For the text-containing cell, return its midpoint in [X, Y] coordinate format. 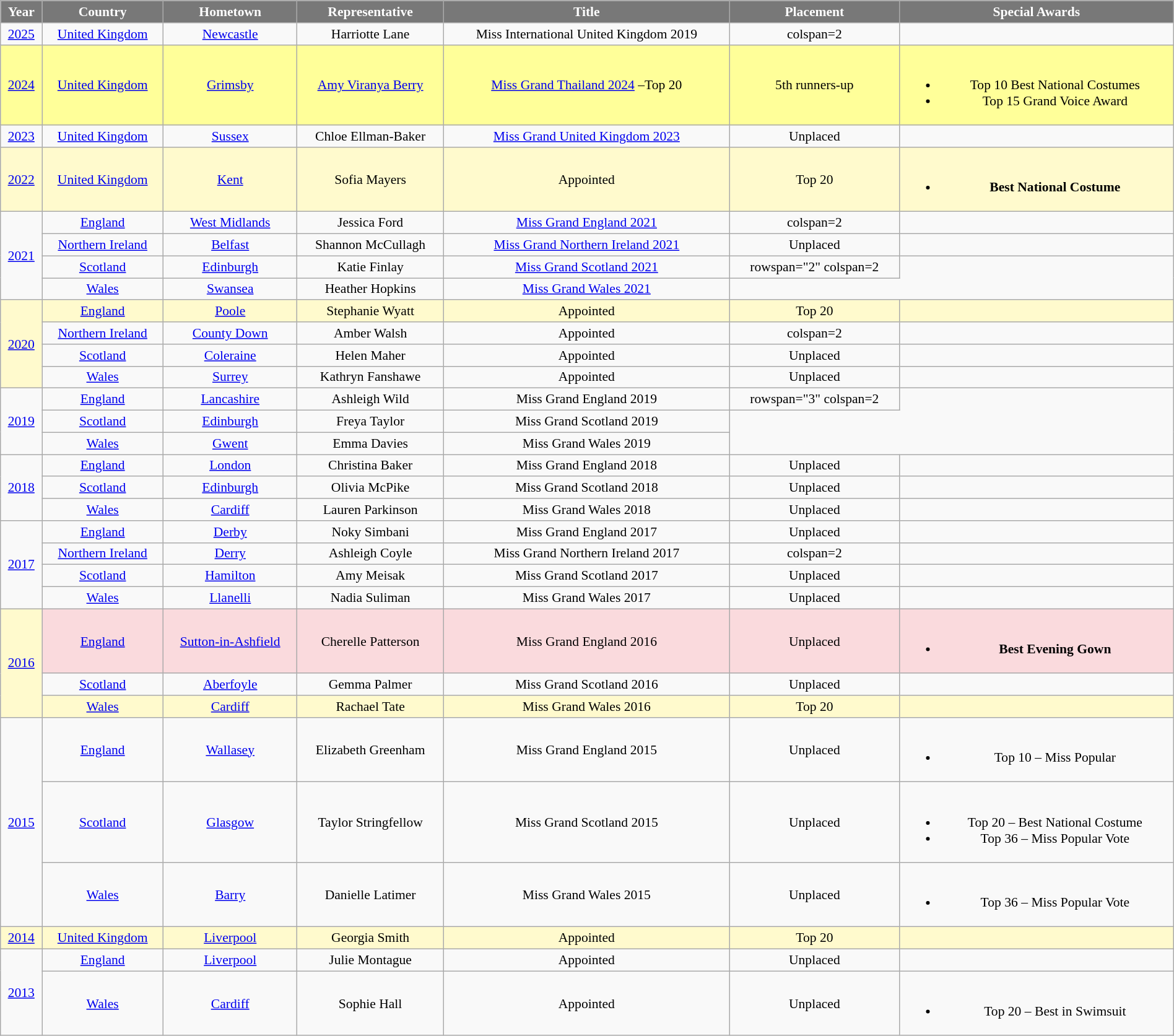
Best National Costume [1037, 180]
Newcastle [230, 34]
Miss Grand Scotland 2016 [586, 685]
rowspan="3" colspan=2 [814, 399]
Country [103, 12]
Belfast [230, 245]
2022 [21, 180]
2023 [21, 136]
2025 [21, 34]
2014 [21, 938]
2019 [21, 421]
Top 10 – Miss Popular [1037, 750]
Miss Grand Scotland 2018 [586, 488]
2017 [21, 565]
Miss Grand Scotland 2019 [586, 422]
Miss Grand Wales 2015 [586, 895]
Miss Grand England 2017 [586, 532]
Ashleigh Coyle [370, 554]
Miss Grand England 2016 [586, 641]
Shannon McCullagh [370, 245]
2020 [21, 344]
Olivia McPike [370, 488]
Lancashire [230, 399]
Kent [230, 180]
County Down [230, 333]
Lauren Parkinson [370, 510]
2021 [21, 256]
Emma Davies [370, 443]
Nadia Suliman [370, 598]
Amy Meisak [370, 576]
Chloe Ellman-Baker [370, 136]
Wallasey [230, 750]
Jessica Ford [370, 223]
Helen Maher [370, 355]
Cherelle Patterson [370, 641]
Rachael Tate [370, 707]
Coleraine [230, 355]
Gemma Palmer [370, 685]
Sophie Hall [370, 1004]
London [230, 466]
Top 20 – Best in Swimsuit [1037, 1004]
2015 [21, 822]
Noky Simbani [370, 532]
Representative [370, 12]
Heather Hopkins [370, 289]
Grimsby [230, 85]
Miss Grand England 2021 [586, 223]
Miss Grand Wales 2017 [586, 598]
Katie Finlay [370, 267]
Miss Grand Wales 2018 [586, 510]
Barry [230, 895]
Miss Grand United Kingdom 2023 [586, 136]
Top 20 – Best National CostumeTop 36 – Miss Popular Vote [1037, 822]
Best Evening Gown [1037, 641]
Miss International United Kingdom 2019 [586, 34]
Miss Grand England 2015 [586, 750]
Stephanie Wyatt [370, 311]
West Midlands [230, 223]
Surrey [230, 377]
Top 36 – Miss Popular Vote [1037, 895]
Miss Grand Scotland 2017 [586, 576]
Title [586, 12]
Derby [230, 532]
2016 [21, 663]
Georgia Smith [370, 938]
Placement [814, 12]
Swansea [230, 289]
Year [21, 12]
Christina Baker [370, 466]
Danielle Latimer [370, 895]
Miss Grand Wales 2021 [586, 289]
Aberfoyle [230, 685]
Top 10 Best National CostumesTop 15 Grand Voice Award [1037, 85]
Gwent [230, 443]
Sutton-in-Ashfield [230, 641]
Amy Viranya Berry [370, 85]
Miss Grand Northern Ireland 2021 [586, 245]
2013 [21, 993]
Amber Walsh [370, 333]
Miss Grand Scotland 2015 [586, 822]
Taylor Stringfellow [370, 822]
5th runners-up [814, 85]
2024 [21, 85]
Miss Grand Wales 2019 [586, 443]
Miss Grand Wales 2016 [586, 707]
Derry [230, 554]
Hamilton [230, 576]
Freya Taylor [370, 422]
Miss Grand England 2018 [586, 466]
Julie Montague [370, 960]
Miss Grand Scotland 2021 [586, 267]
Miss Grand Thailand 2024 –Top 20 [586, 85]
Ashleigh Wild [370, 399]
Elizabeth Greenham [370, 750]
Kathryn Fanshawe [370, 377]
Miss Grand Northern Ireland 2017 [586, 554]
2018 [21, 488]
rowspan="2" colspan=2 [814, 267]
Hometown [230, 12]
Miss Grand England 2019 [586, 399]
Harriotte Lane [370, 34]
Sofia Mayers [370, 180]
Poole [230, 311]
Glasgow [230, 822]
Llanelli [230, 598]
Sussex [230, 136]
Special Awards [1037, 12]
